Provide the (x, y) coordinate of the cell's center where the given text is located.  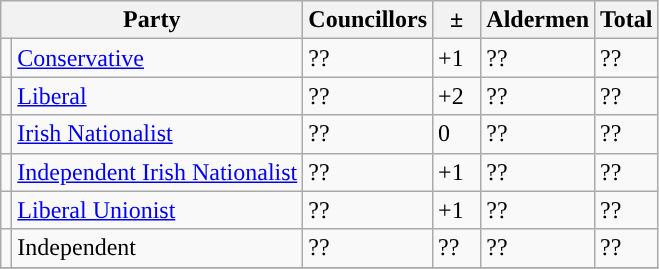
Aldermen (538, 20)
Independent (158, 248)
Liberal (158, 96)
± (457, 20)
+2 (457, 96)
Independent Irish Nationalist (158, 172)
Liberal Unionist (158, 210)
0 (457, 134)
Conservative (158, 58)
Total (627, 20)
Irish Nationalist (158, 134)
Councillors (368, 20)
Party (152, 20)
